Scan for the cell matching the given text and deliver its (X, Y) coordinate at center. 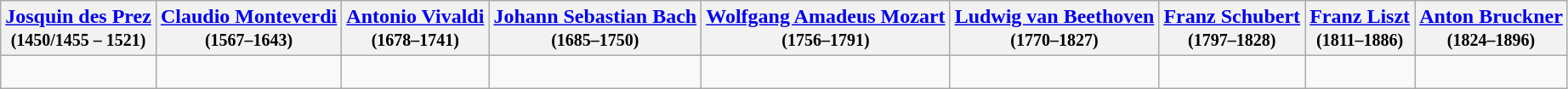
Johann Sebastian Bach(1685–1750) (595, 29)
Franz Liszt(1811–1886) (1361, 29)
Ludwig van Beethoven(1770–1827) (1054, 29)
Anton Bruckner(1824–1896) (1491, 29)
Franz Schubert(1797–1828) (1232, 29)
Wolfgang Amadeus Mozart(1756–1791) (826, 29)
Claudio Monteverdi(1567–1643) (248, 29)
Antonio Vivaldi(1678–1741) (415, 29)
Josquin des Prez(1450/1455 – 1521) (78, 29)
